Scan for the cell matching the given text and deliver its (x, y) coordinate at center. 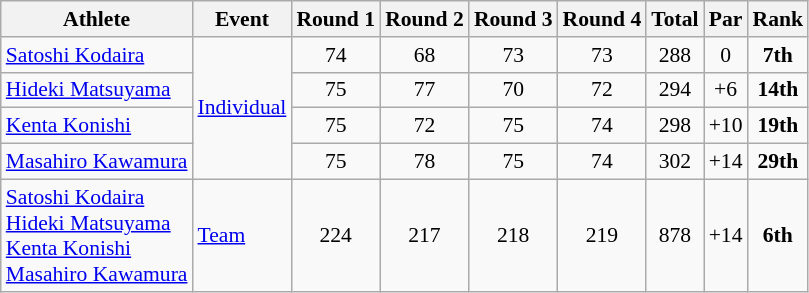
70 (514, 90)
77 (424, 90)
0 (726, 55)
Satoshi Kodaira (97, 55)
Satoshi KodairaHideki MatsuyamaKenta KonishiMasahiro Kawamura (97, 235)
6th (778, 235)
19th (778, 126)
Par (726, 19)
29th (778, 162)
302 (674, 162)
224 (336, 235)
Athlete (97, 19)
+10 (726, 126)
294 (674, 90)
288 (674, 55)
Round 2 (424, 19)
Rank (778, 19)
+6 (726, 90)
298 (674, 126)
78 (424, 162)
Kenta Konishi (97, 126)
219 (602, 235)
Masahiro Kawamura (97, 162)
Event (242, 19)
7th (778, 55)
Hideki Matsuyama (97, 90)
Round 3 (514, 19)
878 (674, 235)
68 (424, 55)
Team (242, 235)
218 (514, 235)
14th (778, 90)
Total (674, 19)
Round 1 (336, 19)
Round 4 (602, 19)
Individual (242, 108)
217 (424, 235)
